For the text-containing cell, return its midpoint in (X, Y) coordinate format. 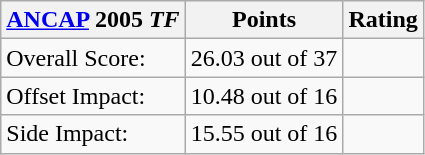
ANCAP 2005 TF (93, 20)
Side Impact: (93, 134)
15.55 out of 16 (264, 134)
10.48 out of 16 (264, 96)
Points (264, 20)
26.03 out of 37 (264, 58)
Overall Score: (93, 58)
Rating (383, 20)
Offset Impact: (93, 96)
